Find where the given text appears and provide that cell's center as [X, Y] coordinate. 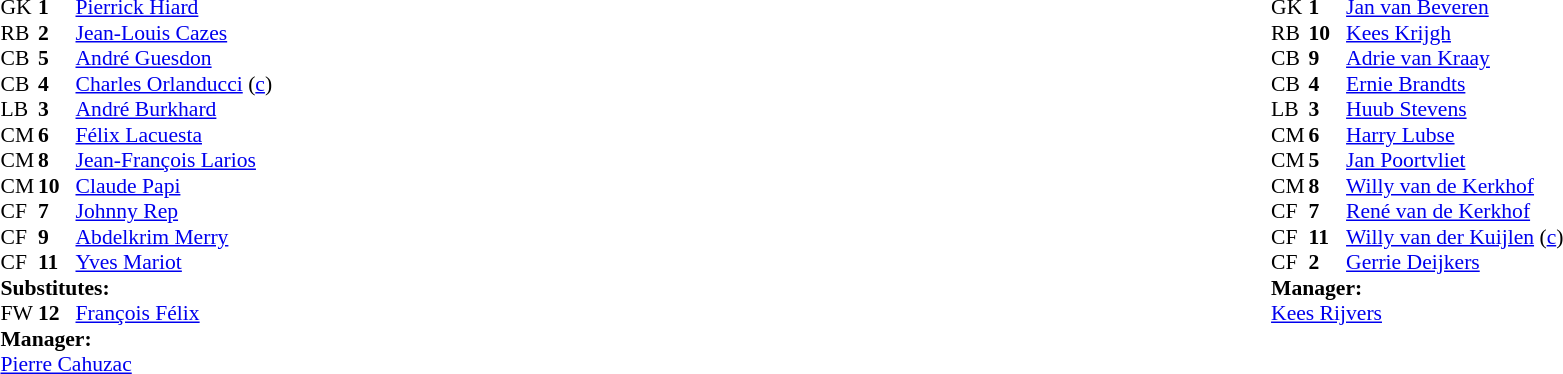
Kees Krijgh [1454, 33]
Claude Papi [174, 186]
André Burkhard [174, 109]
Adrie van Kraay [1454, 59]
FW [19, 313]
François Félix [174, 313]
Harry Lubse [1454, 135]
Huub Stevens [1454, 109]
Abdelkrim Merry [174, 237]
Substitutes: [136, 288]
Yves Mariot [174, 263]
Johnny Rep [174, 211]
Jean-François Larios [174, 161]
André Guesdon [174, 59]
Charles Orlanducci (c) [174, 84]
12 [57, 313]
Willy van de Kerkhof [1454, 186]
René van de Kerkhof [1454, 211]
Kees Rijvers [1417, 313]
Willy van der Kuijlen (c) [1454, 237]
Gerrie Deijkers [1454, 263]
Jan Poortvliet [1454, 161]
Ernie Brandts [1454, 84]
Félix Lacuesta [174, 135]
Jean-Louis Cazes [174, 33]
